Return the (X, Y) coordinate for the center point of the cell that contains the specified text.  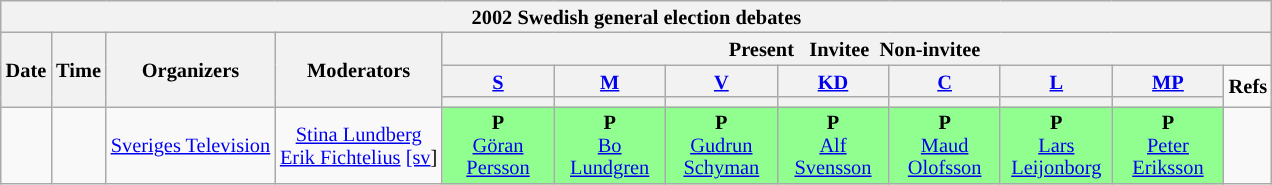
C (945, 81)
Refs (1248, 86)
L (1056, 81)
PAlf Svensson (833, 144)
PPeter Eriksson (1168, 144)
PLars Leijonborg (1056, 144)
PGöran Persson (498, 144)
Present Invitee Non-invitee (857, 48)
Sveriges Television (190, 144)
2002 Swedish general election debates (636, 16)
Moderators (358, 69)
KD (833, 81)
PMaud Olofsson (945, 144)
M (610, 81)
Organizers (190, 69)
V (722, 81)
MP (1168, 81)
S (498, 81)
PBo Lundgren (610, 144)
PGudrun Schyman (722, 144)
Time (78, 69)
Stina LundbergErik Fichtelius [sv] (358, 144)
Date (26, 69)
